Detect which cell encompasses the target text, then output its (x, y) center coordinate. 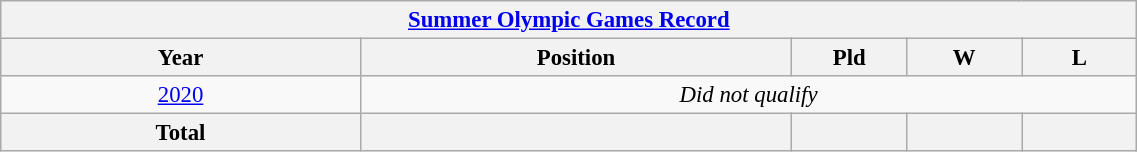
2020 (181, 95)
Summer Olympic Games Record (569, 20)
L (1080, 58)
Position (576, 58)
Total (181, 133)
Pld (850, 58)
Did not qualify (748, 95)
Year (181, 58)
W (964, 58)
